From the cell containing the given text, extract its center point as [X, Y] coordinate. 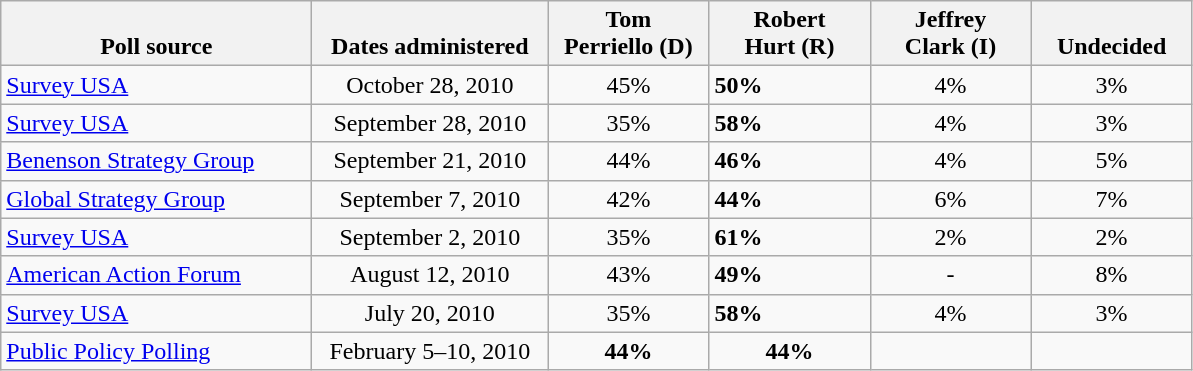
RobertHurt (R) [790, 34]
JeffreyClark (I) [950, 34]
February 5–10, 2010 [430, 351]
5% [1112, 161]
42% [628, 199]
Dates administered [430, 34]
61% [790, 237]
August 12, 2010 [430, 275]
43% [628, 275]
Undecided [1112, 34]
7% [1112, 199]
September 21, 2010 [430, 161]
8% [1112, 275]
45% [628, 85]
American Action Forum [156, 275]
September 7, 2010 [430, 199]
Global Strategy Group [156, 199]
Poll source [156, 34]
Benenson Strategy Group [156, 161]
46% [790, 161]
- [950, 275]
TomPerriello (D) [628, 34]
Public Policy Polling [156, 351]
September 28, 2010 [430, 123]
September 2, 2010 [430, 237]
49% [790, 275]
50% [790, 85]
July 20, 2010 [430, 313]
October 28, 2010 [430, 85]
6% [950, 199]
